Return [x, y] of the center of cell containing provided text 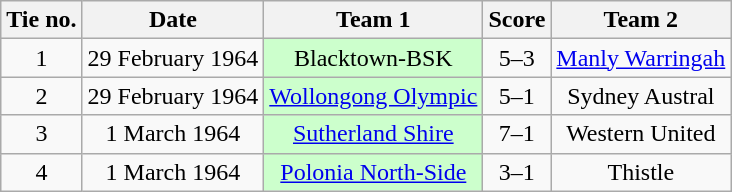
Date [173, 20]
3–1 [517, 172]
1 [42, 58]
Polonia North-Side [374, 172]
Blacktown-BSK [374, 58]
Western United [641, 134]
Thistle [641, 172]
Tie no. [42, 20]
Team 2 [641, 20]
5–1 [517, 96]
7–1 [517, 134]
4 [42, 172]
2 [42, 96]
Wollongong Olympic [374, 96]
Score [517, 20]
Team 1 [374, 20]
5–3 [517, 58]
Sutherland Shire [374, 134]
Sydney Austral [641, 96]
Manly Warringah [641, 58]
3 [42, 134]
